Locate the cell with the specified text and output its [x, y] center coordinate. 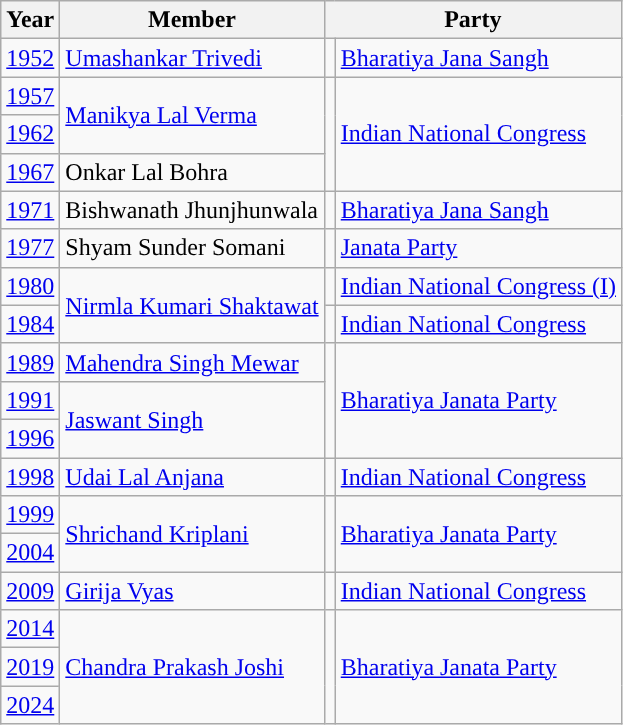
Jaswant Singh [192, 419]
1957 [30, 96]
Mahendra Singh Mewar [192, 362]
2009 [30, 591]
Janata Party [478, 248]
1977 [30, 248]
Udai Lal Anjana [192, 477]
2004 [30, 553]
Indian National Congress (I) [478, 286]
Bishwanath Jhunjhunwala [192, 210]
1952 [30, 58]
Member [192, 20]
Year [30, 20]
1967 [30, 172]
Girija Vyas [192, 591]
1984 [30, 324]
1980 [30, 286]
1962 [30, 134]
Umashankar Trivedi [192, 58]
1999 [30, 515]
Party [472, 20]
1971 [30, 210]
Chandra Prakash Joshi [192, 667]
1991 [30, 400]
Nirmla Kumari Shaktawat [192, 305]
2024 [30, 705]
1989 [30, 362]
2019 [30, 667]
Shyam Sunder Somani [192, 248]
Onkar Lal Bohra [192, 172]
2014 [30, 629]
Shrichand Kriplani [192, 534]
Manikya Lal Verma [192, 115]
1996 [30, 438]
1998 [30, 477]
